Determine the [x, y] coordinate at the center of the cell enclosing the given text.  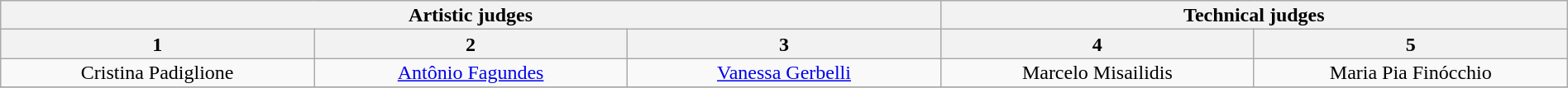
Antônio Fagundes [471, 72]
Vanessa Gerbelli [784, 72]
Artistic judges [471, 15]
Cristina Padiglione [157, 72]
1 [157, 44]
4 [1097, 44]
Maria Pia Finócchio [1411, 72]
2 [471, 44]
Technical judges [1254, 15]
3 [784, 44]
Marcelo Misailidis [1097, 72]
5 [1411, 44]
